Return [X, Y] of the center of cell containing provided text 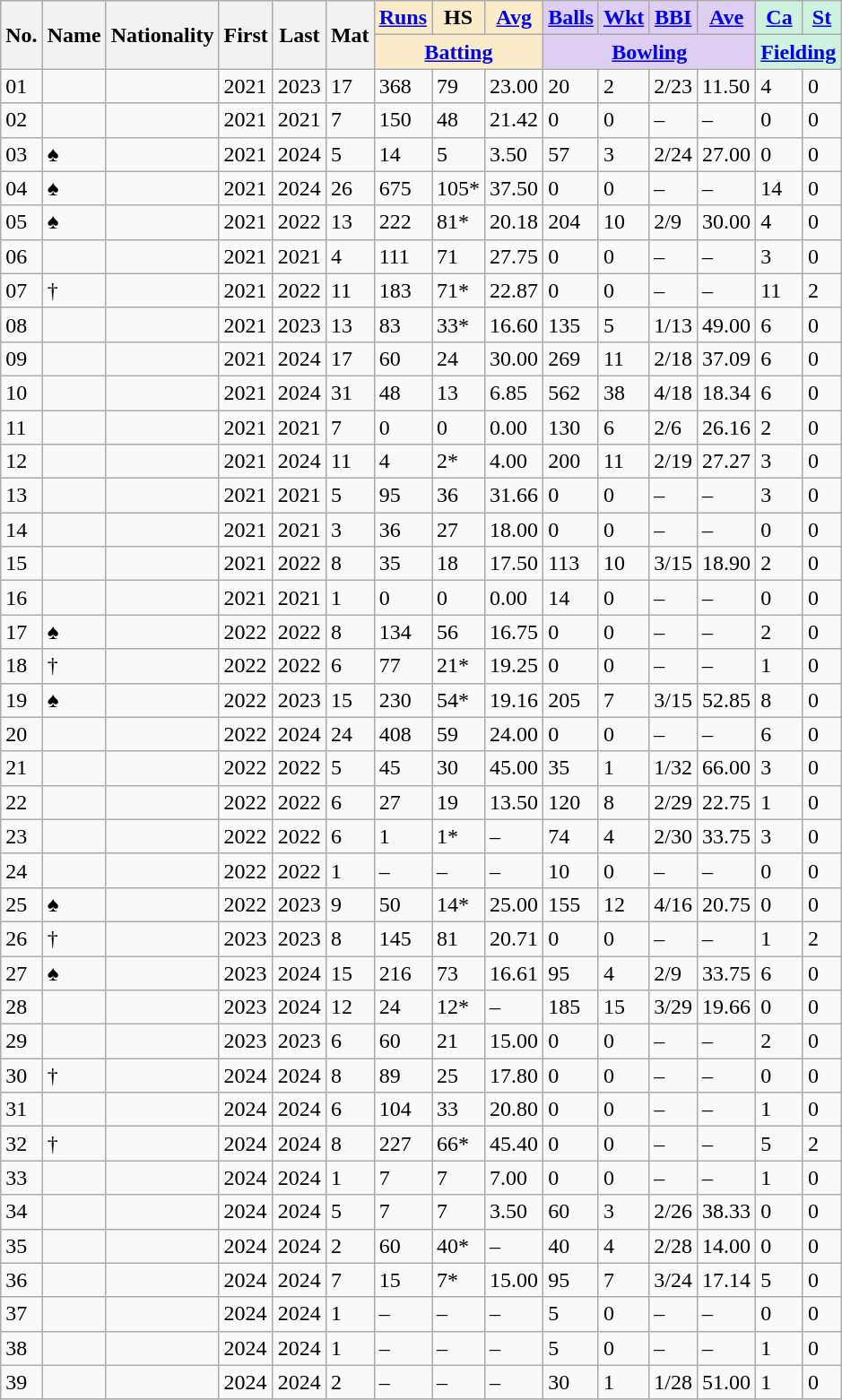
16.61 [515, 972]
52.85 [726, 700]
20.18 [515, 222]
183 [403, 290]
08 [22, 324]
40 [571, 1246]
7* [459, 1280]
79 [459, 86]
17.80 [515, 1076]
113 [571, 564]
155 [571, 904]
22.87 [515, 290]
39 [22, 1382]
71 [459, 256]
29 [22, 1041]
Name [74, 35]
17.14 [726, 1280]
4/18 [673, 393]
Nationality [162, 35]
07 [22, 290]
20.71 [515, 938]
19.66 [726, 1007]
45.00 [515, 768]
120 [571, 802]
27.00 [726, 154]
74 [571, 836]
81* [459, 222]
408 [403, 734]
2/24 [673, 154]
17.50 [515, 564]
45 [403, 768]
222 [403, 222]
04 [22, 188]
3/24 [673, 1280]
01 [22, 86]
3/29 [673, 1007]
83 [403, 324]
19.25 [515, 666]
2/19 [673, 462]
111 [403, 256]
71* [459, 290]
73 [459, 972]
57 [571, 154]
104 [403, 1110]
06 [22, 256]
49.00 [726, 324]
135 [571, 324]
21* [459, 666]
50 [403, 904]
18.90 [726, 564]
14.00 [726, 1246]
81 [459, 938]
No. [22, 35]
12* [459, 1007]
200 [571, 462]
1* [459, 836]
BBI [673, 18]
34 [22, 1212]
4.00 [515, 462]
Fielding [798, 52]
45.40 [515, 1144]
Bowling [649, 52]
2/26 [673, 1212]
HS [459, 18]
28 [22, 1007]
368 [403, 86]
105* [459, 188]
2/23 [673, 86]
Ca [780, 18]
150 [403, 120]
9 [350, 904]
2/29 [673, 802]
11.50 [726, 86]
269 [571, 359]
16.75 [515, 632]
216 [403, 972]
Ave [726, 18]
54* [459, 700]
56 [459, 632]
27.27 [726, 462]
27.75 [515, 256]
31.66 [515, 496]
37.09 [726, 359]
Avg [515, 18]
2/18 [673, 359]
2* [459, 462]
37 [22, 1314]
Wkt [623, 18]
St [821, 18]
02 [22, 120]
09 [22, 359]
21.42 [515, 120]
14* [459, 904]
6.85 [515, 393]
20.80 [515, 1110]
26.16 [726, 428]
204 [571, 222]
22 [22, 802]
16.60 [515, 324]
Last [299, 35]
77 [403, 666]
Balls [571, 18]
51.00 [726, 1382]
675 [403, 188]
22.75 [726, 802]
05 [22, 222]
2/6 [673, 428]
20.75 [726, 904]
First [246, 35]
33* [459, 324]
205 [571, 700]
1/32 [673, 768]
89 [403, 1076]
19.16 [515, 700]
32 [22, 1144]
230 [403, 700]
38.33 [726, 1212]
1/28 [673, 1382]
562 [571, 393]
185 [571, 1007]
Runs [403, 18]
7.00 [515, 1178]
Batting [459, 52]
18.00 [515, 530]
40* [459, 1246]
130 [571, 428]
66.00 [726, 768]
2/30 [673, 836]
03 [22, 154]
37.50 [515, 188]
4/16 [673, 904]
24.00 [515, 734]
2/28 [673, 1246]
16 [22, 598]
1/13 [673, 324]
23 [22, 836]
18.34 [726, 393]
13.50 [515, 802]
66* [459, 1144]
227 [403, 1144]
59 [459, 734]
23.00 [515, 86]
25.00 [515, 904]
145 [403, 938]
Mat [350, 35]
134 [403, 632]
